Locate the cell with the specified text and output its (X, Y) center coordinate. 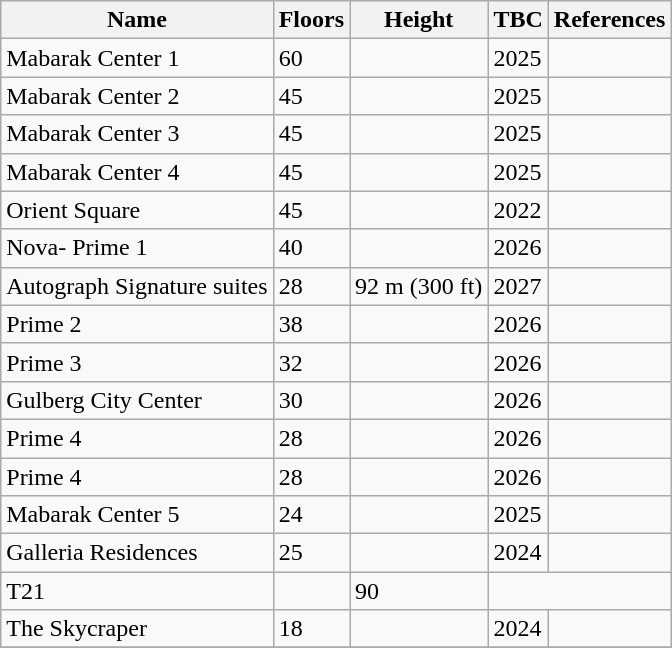
Galleria Residences (137, 553)
38 (311, 324)
References (610, 20)
2027 (518, 286)
Height (419, 20)
Prime 2 (137, 324)
Mabarak Center 3 (137, 134)
Mabarak Center 1 (137, 58)
Autograph Signature suites (137, 286)
The Skycraper (137, 629)
24 (311, 515)
Mabarak Center 2 (137, 96)
32 (311, 362)
T21 (137, 591)
18 (311, 629)
Prime 3 (137, 362)
60 (311, 58)
Mabarak Center 5 (137, 515)
Nova- Prime 1 (137, 248)
2022 (518, 210)
Mabarak Center 4 (137, 172)
92 m (300 ft) (419, 286)
Floors (311, 20)
Orient Square (137, 210)
25 (311, 553)
30 (311, 400)
Name (137, 20)
90 (419, 591)
TBC (518, 20)
Gulberg City Center (137, 400)
40 (311, 248)
